Output the [x, y] coordinate of the center of the cell containing the given text.  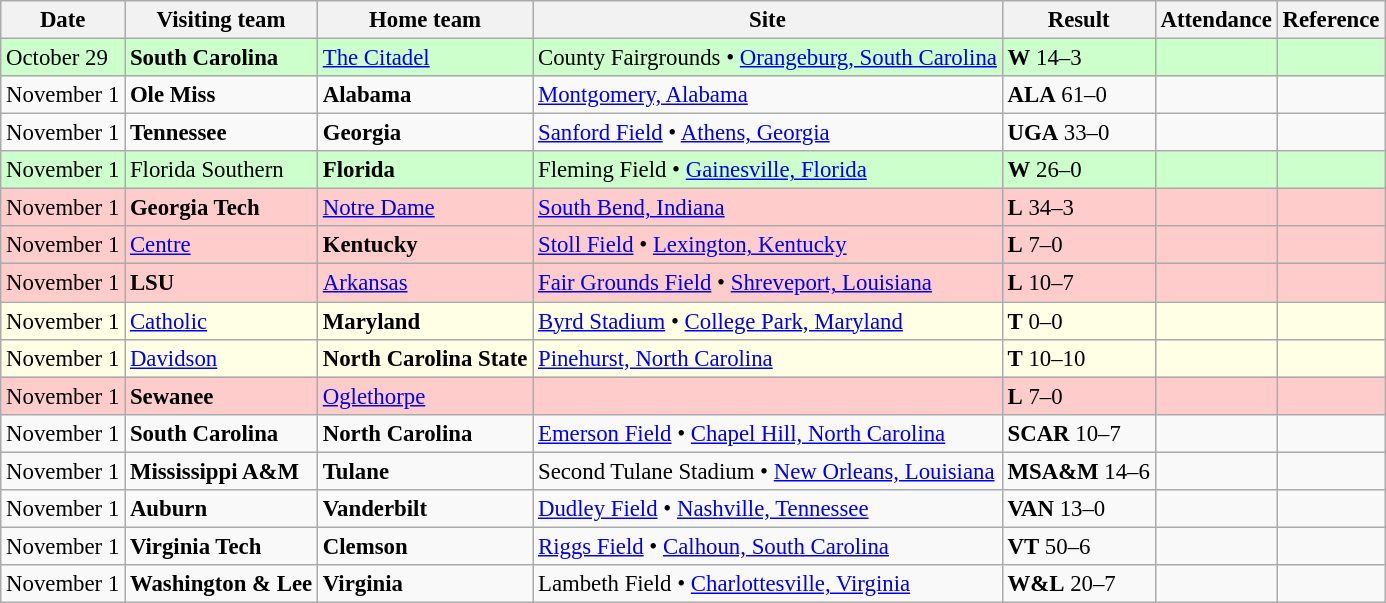
Pinehurst, North Carolina [768, 358]
Emerson Field • Chapel Hill, North Carolina [768, 433]
Tennessee [222, 133]
Second Tulane Stadium • New Orleans, Louisiana [768, 471]
North Carolina [424, 433]
LSU [222, 283]
W 26–0 [1078, 170]
Alabama [424, 95]
Riggs Field • Calhoun, South Carolina [768, 546]
VT 50–6 [1078, 546]
Georgia [424, 133]
North Carolina State [424, 358]
Reference [1331, 20]
Virginia Tech [222, 546]
Sewanee [222, 396]
Lambeth Field • Charlottesville, Virginia [768, 584]
Home team [424, 20]
SCAR 10–7 [1078, 433]
Davidson [222, 358]
Washington & Lee [222, 584]
MSA&M 14–6 [1078, 471]
Catholic [222, 321]
Date [63, 20]
Clemson [424, 546]
Virginia [424, 584]
South Bend, Indiana [768, 208]
Byrd Stadium • College Park, Maryland [768, 321]
Visiting team [222, 20]
Attendance [1216, 20]
Arkansas [424, 283]
County Fairgrounds • Orangeburg, South Carolina [768, 58]
T 0–0 [1078, 321]
L 34–3 [1078, 208]
VAN 13–0 [1078, 509]
ALA 61–0 [1078, 95]
Georgia Tech [222, 208]
Oglethorpe [424, 396]
The Citadel [424, 58]
Auburn [222, 509]
October 29 [63, 58]
Ole Miss [222, 95]
Fleming Field • Gainesville, Florida [768, 170]
Kentucky [424, 245]
Vanderbilt [424, 509]
Tulane [424, 471]
Mississippi A&M [222, 471]
Stoll Field • Lexington, Kentucky [768, 245]
UGA 33–0 [1078, 133]
Centre [222, 245]
Florida [424, 170]
L 10–7 [1078, 283]
Site [768, 20]
W&L 20–7 [1078, 584]
Notre Dame [424, 208]
Dudley Field • Nashville, Tennessee [768, 509]
Montgomery, Alabama [768, 95]
W 14–3 [1078, 58]
Florida Southern [222, 170]
Result [1078, 20]
Sanford Field • Athens, Georgia [768, 133]
Fair Grounds Field • Shreveport, Louisiana [768, 283]
Maryland [424, 321]
T 10–10 [1078, 358]
